From the cell containing the given text, extract its center point as (x, y) coordinate. 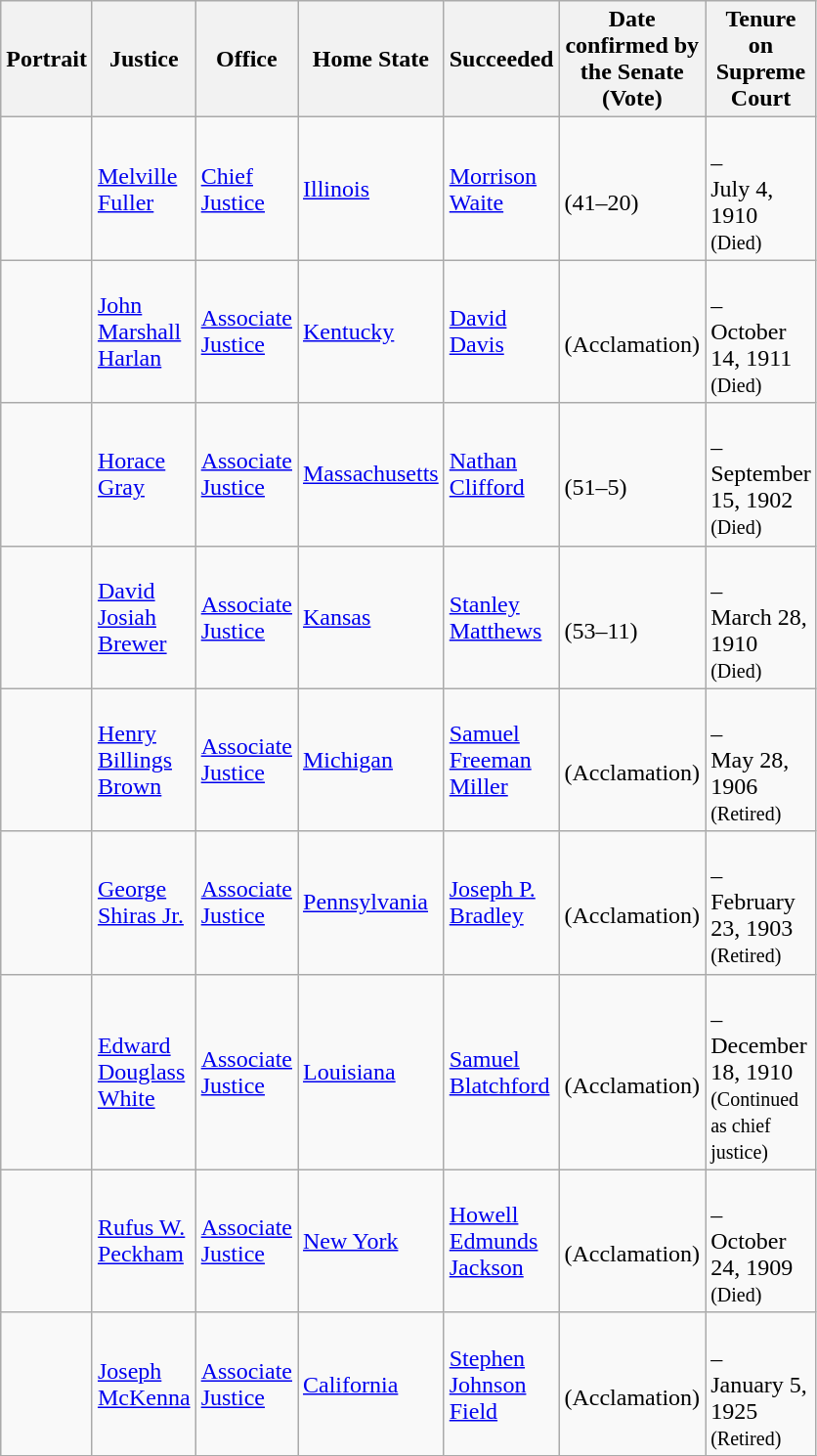
Chief Justice (246, 189)
(53–11) (632, 617)
–October 24, 1909(Died) (761, 1241)
(51–5) (632, 474)
Henry Billings Brown (144, 760)
Rufus W. Peckham (144, 1241)
Kentucky (370, 331)
Morrison Waite (501, 189)
David Davis (501, 331)
–February 23, 1903(Retired) (761, 903)
–September 15, 1902(Died) (761, 474)
Office (246, 59)
Edward Douglass White (144, 1072)
Horace Gray (144, 474)
–May 28, 1906(Retired) (761, 760)
–December 18, 1910(Continued as chief justice) (761, 1072)
Massachusetts (370, 474)
Justice (144, 59)
Stephen Johnson Field (501, 1384)
–July 4, 1910(Died) (761, 189)
Samuel Freeman Miller (501, 760)
Portrait (47, 59)
Michigan (370, 760)
Home State (370, 59)
David Josiah Brewer (144, 617)
Louisiana (370, 1072)
Howell Edmunds Jackson (501, 1241)
Melville Fuller (144, 189)
–October 14, 1911(Died) (761, 331)
Stanley Matthews (501, 617)
Succeeded (501, 59)
California (370, 1384)
John Marshall Harlan (144, 331)
Date confirmed by the Senate(Vote) (632, 59)
Samuel Blatchford (501, 1072)
Nathan Clifford (501, 474)
–January 5, 1925(Retired) (761, 1384)
Tenure on Supreme Court (761, 59)
Pennsylvania (370, 903)
Joseph McKenna (144, 1384)
George Shiras Jr. (144, 903)
New York (370, 1241)
Illinois (370, 189)
–March 28, 1910(Died) (761, 617)
Kansas (370, 617)
Joseph P. Bradley (501, 903)
(41–20) (632, 189)
